From the cell containing the given text, extract its center point as (x, y) coordinate. 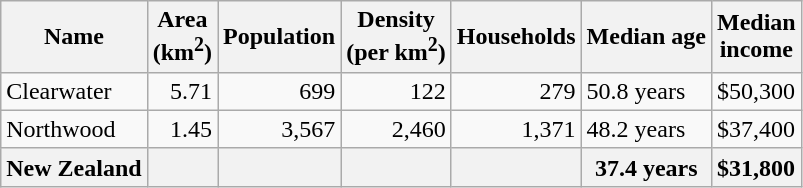
$31,800 (756, 167)
1.45 (182, 129)
$37,400 (756, 129)
3,567 (280, 129)
279 (516, 91)
Median age (646, 37)
$50,300 (756, 91)
Population (280, 37)
Density(per km2) (396, 37)
2,460 (396, 129)
Name (74, 37)
50.8 years (646, 91)
699 (280, 91)
122 (396, 91)
1,371 (516, 129)
Households (516, 37)
Clearwater (74, 91)
48.2 years (646, 129)
Northwood (74, 129)
Area(km2) (182, 37)
Medianincome (756, 37)
37.4 years (646, 167)
5.71 (182, 91)
New Zealand (74, 167)
